Return the (X, Y) coordinate for the center point of the cell that contains the specified text.  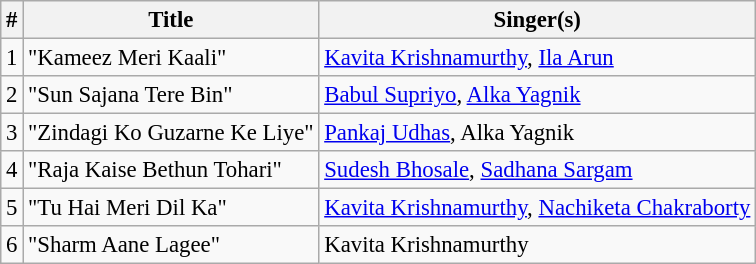
# (12, 20)
"Kameez Meri Kaali" (171, 58)
"Zindagi Ko Guzarne Ke Liye" (171, 133)
Title (171, 20)
Singer(s) (538, 20)
3 (12, 133)
"Sun Sajana Tere Bin" (171, 95)
"Tu Hai Meri Dil Ka" (171, 208)
Kavita Krishnamurthy, Nachiketa Chakraborty (538, 208)
"Raja Kaise Bethun Tohari" (171, 170)
Babul Supriyo, Alka Yagnik (538, 95)
2 (12, 95)
5 (12, 208)
Kavita Krishnamurthy, Ila Arun (538, 58)
Pankaj Udhas, Alka Yagnik (538, 133)
Kavita Krishnamurthy (538, 245)
Sudesh Bhosale, Sadhana Sargam (538, 170)
"Sharm Aane Lagee" (171, 245)
4 (12, 170)
6 (12, 245)
1 (12, 58)
